From the cell containing the given text, extract its center point as (x, y) coordinate. 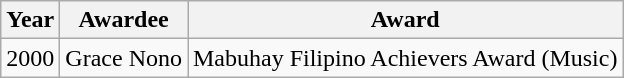
Mabuhay Filipino Achievers Award (Music) (406, 58)
Awardee (124, 20)
Grace Nono (124, 58)
2000 (30, 58)
Award (406, 20)
Year (30, 20)
